Find where the given text appears and provide that cell's center as (X, Y) coordinate. 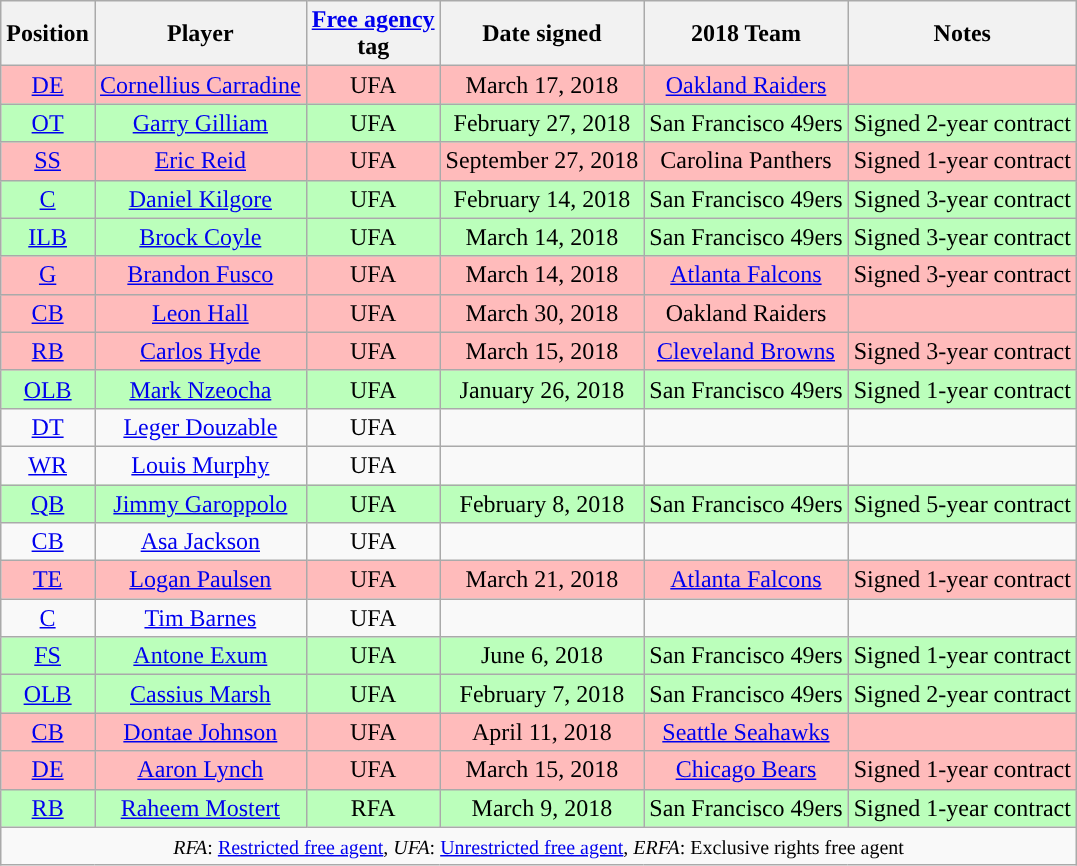
Cleveland Browns (746, 351)
Garry Gilliam (200, 123)
Logan Paulsen (200, 580)
Leon Hall (200, 313)
Seattle Seahawks (746, 732)
SS (48, 161)
Antone Exum (200, 656)
March 9, 2018 (542, 808)
February 27, 2018 (542, 123)
Raheem Mostert (200, 808)
WR (48, 465)
June 6, 2018 (542, 656)
RFA (373, 808)
Eric Reid (200, 161)
Carolina Panthers (746, 161)
Mark Nzeocha (200, 389)
RFA: Restricted free agent, UFA: Unrestricted free agent, ERFA: Exclusive rights free agent (539, 846)
2018 Team (746, 34)
Position (48, 34)
DT (48, 427)
G (48, 275)
OT (48, 123)
Notes (962, 34)
March 30, 2018 (542, 313)
Leger Douzable (200, 427)
FS (48, 656)
TE (48, 580)
February 8, 2018 (542, 503)
Player (200, 34)
QB (48, 503)
Tim Barnes (200, 618)
ILB (48, 237)
Date signed (542, 34)
Brock Coyle (200, 237)
Asa Jackson (200, 542)
April 11, 2018 (542, 732)
Signed 5-year contract (962, 503)
Brandon Fusco (200, 275)
Louis Murphy (200, 465)
Cornellius Carradine (200, 85)
Free agencytag (373, 34)
March 21, 2018 (542, 580)
Chicago Bears (746, 770)
Cassius Marsh (200, 694)
Aaron Lynch (200, 770)
Dontae Johnson (200, 732)
Daniel Kilgore (200, 199)
February 14, 2018 (542, 199)
Jimmy Garoppolo (200, 503)
March 17, 2018 (542, 85)
Carlos Hyde (200, 351)
January 26, 2018 (542, 389)
September 27, 2018 (542, 161)
February 7, 2018 (542, 694)
